Output the [x, y] coordinate of the center of the cell containing the given text.  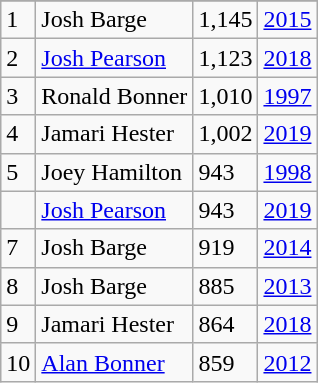
9 [18, 324]
1 [18, 20]
1,010 [226, 96]
4 [18, 134]
1998 [288, 172]
10 [18, 362]
2013 [288, 286]
2 [18, 58]
919 [226, 248]
Joey Hamilton [114, 172]
1,123 [226, 58]
885 [226, 286]
1997 [288, 96]
8 [18, 286]
7 [18, 248]
864 [226, 324]
1,002 [226, 134]
Ronald Bonner [114, 96]
5 [18, 172]
2015 [288, 20]
2014 [288, 248]
2012 [288, 362]
1,145 [226, 20]
859 [226, 362]
3 [18, 96]
Alan Bonner [114, 362]
